Detect which cell encompasses the target text, then output its (X, Y) center coordinate. 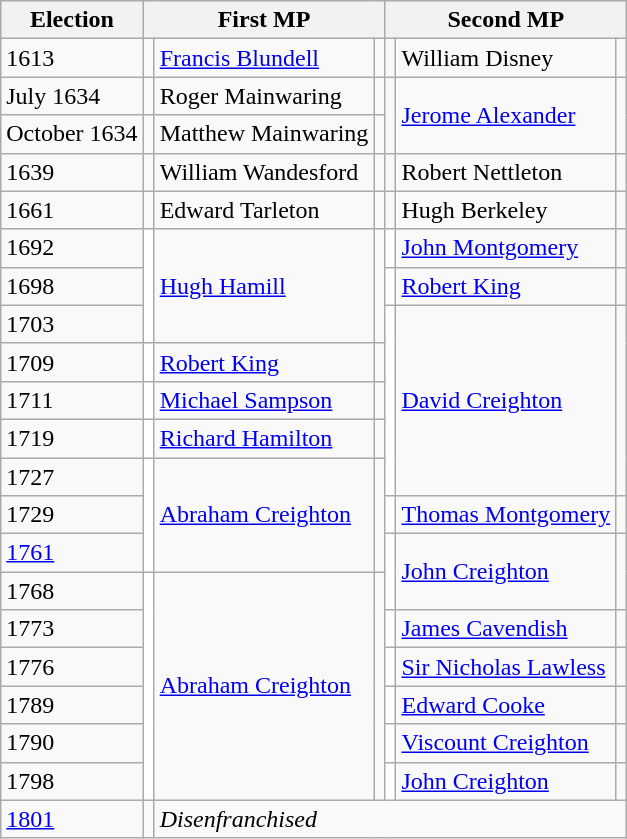
Hugh Hamill (264, 286)
Viscount Creighton (506, 743)
July 1634 (72, 96)
1613 (72, 58)
1801 (72, 819)
1761 (72, 553)
David Creighton (506, 400)
First MP (264, 20)
Roger Mainwaring (264, 96)
Sir Nicholas Lawless (506, 667)
Richard Hamilton (264, 438)
1703 (72, 324)
1698 (72, 286)
1719 (72, 438)
1692 (72, 248)
Second MP (506, 20)
1727 (72, 477)
Francis Blundell (264, 58)
1661 (72, 210)
1773 (72, 629)
Jerome Alexander (506, 115)
1639 (72, 172)
1768 (72, 591)
Disenfranchised (390, 819)
1789 (72, 705)
Edward Cooke (506, 705)
1790 (72, 743)
1798 (72, 781)
1711 (72, 400)
Edward Tarleton (264, 210)
Thomas Montgomery (506, 515)
1729 (72, 515)
Robert Nettleton (506, 172)
Hugh Berkeley (506, 210)
1709 (72, 362)
John Montgomery (506, 248)
William Disney (506, 58)
Michael Sampson (264, 400)
October 1634 (72, 134)
1776 (72, 667)
Matthew Mainwaring (264, 134)
William Wandesford (264, 172)
James Cavendish (506, 629)
Election (72, 20)
